Output the (X, Y) coordinate of the center of the cell containing the given text.  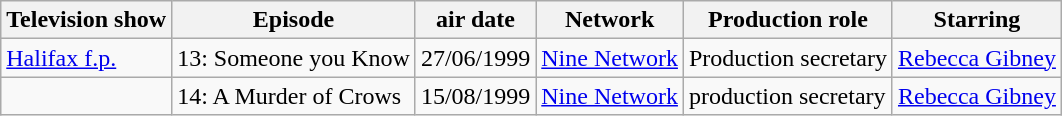
13: Someone you Know (294, 58)
Episode (294, 20)
Starring (976, 20)
Television show (86, 20)
Production role (788, 20)
production secretary (788, 96)
air date (475, 20)
Halifax f.p. (86, 58)
27/06/1999 (475, 58)
15/08/1999 (475, 96)
14: A Murder of Crows (294, 96)
Production secretary (788, 58)
Network (610, 20)
